Pinpoint the cell where the given text exists, returning its [X, Y] midpoint coordinate. 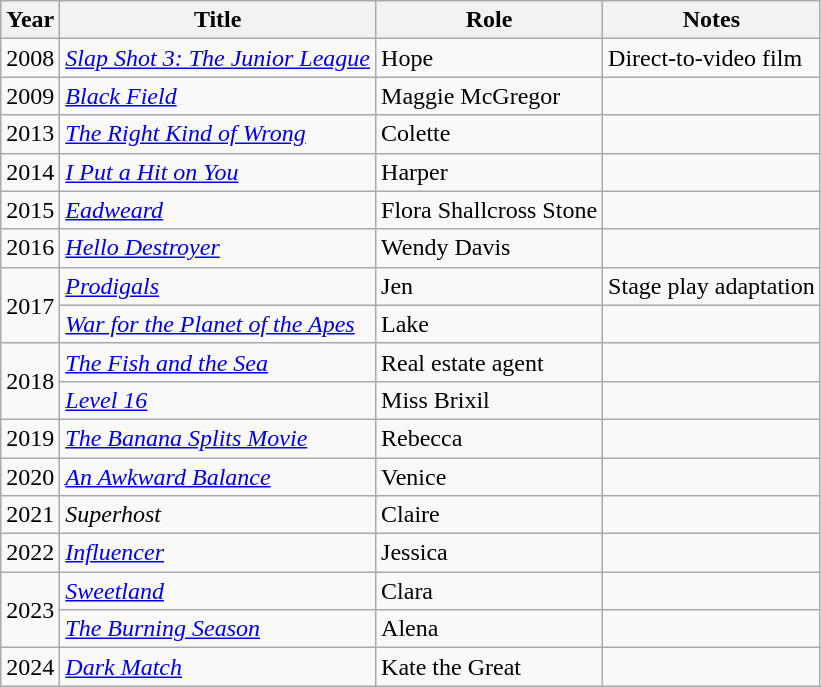
Prodigals [218, 286]
Jessica [490, 553]
Venice [490, 477]
The Banana Splits Movie [218, 438]
Clara [490, 591]
Sweetland [218, 591]
2015 [30, 210]
2008 [30, 58]
Stage play adaptation [712, 286]
Claire [490, 515]
Jen [490, 286]
2021 [30, 515]
Influencer [218, 553]
2014 [30, 172]
2016 [30, 248]
2009 [30, 96]
Lake [490, 324]
2024 [30, 667]
Flora Shallcross Stone [490, 210]
Wendy Davis [490, 248]
Level 16 [218, 400]
Harper [490, 172]
Kate the Great [490, 667]
Dark Match [218, 667]
The Fish and the Sea [218, 362]
Black Field [218, 96]
2019 [30, 438]
Year [30, 20]
2013 [30, 134]
Maggie McGregor [490, 96]
2018 [30, 381]
Colette [490, 134]
The Burning Season [218, 629]
Hello Destroyer [218, 248]
Alena [490, 629]
2023 [30, 610]
2020 [30, 477]
2017 [30, 305]
Notes [712, 20]
Real estate agent [490, 362]
Hope [490, 58]
Title [218, 20]
War for the Planet of the Apes [218, 324]
An Awkward Balance [218, 477]
The Right Kind of Wrong [218, 134]
Direct-to-video film [712, 58]
Miss Brixil [490, 400]
Rebecca [490, 438]
2022 [30, 553]
Superhost [218, 515]
I Put a Hit on You [218, 172]
Eadweard [218, 210]
Slap Shot 3: The Junior League [218, 58]
Role [490, 20]
